Scan for the cell matching the given text and deliver its [x, y] coordinate at center. 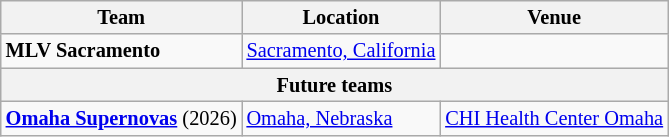
CHI Health Center Omaha [554, 118]
Team [122, 17]
Omaha, Nebraska [342, 118]
Sacramento, California [342, 51]
Location [342, 17]
Venue [554, 17]
Future teams [334, 85]
MLV Sacramento [122, 51]
Omaha Supernovas (2026) [122, 118]
